Output the (x, y) coordinate of the center of the cell containing the given text.  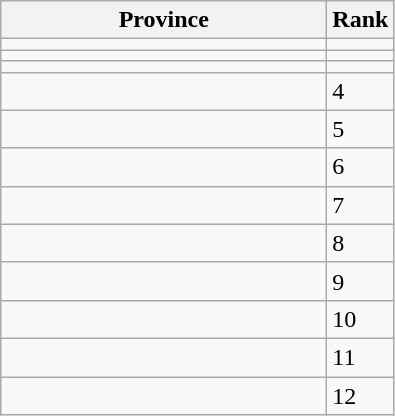
4 (360, 91)
Province (164, 20)
7 (360, 205)
9 (360, 281)
11 (360, 357)
10 (360, 319)
5 (360, 129)
Rank (360, 20)
8 (360, 243)
6 (360, 167)
12 (360, 395)
